Pinpoint the cell where the given text exists, returning its (x, y) midpoint coordinate. 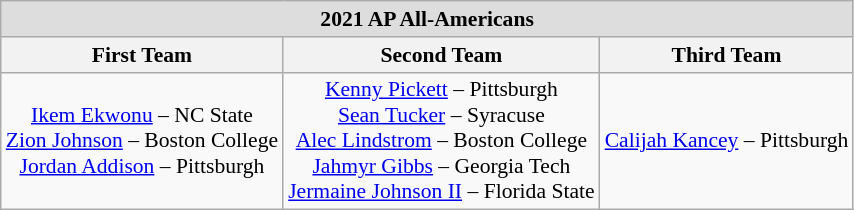
First Team (142, 55)
Ikem Ekwonu – NC StateZion Johnson – Boston CollegeJordan Addison – Pittsburgh (142, 141)
Kenny Pickett – PittsburghSean Tucker – SyracuseAlec Lindstrom – Boston CollegeJahmyr Gibbs – Georgia TechJermaine Johnson II – Florida State (441, 141)
Second Team (441, 55)
2021 AP All-Americans (428, 19)
Third Team (727, 55)
Calijah Kancey – Pittsburgh (727, 141)
